Provide the (x, y) coordinate of the cell's center where the given text is located.  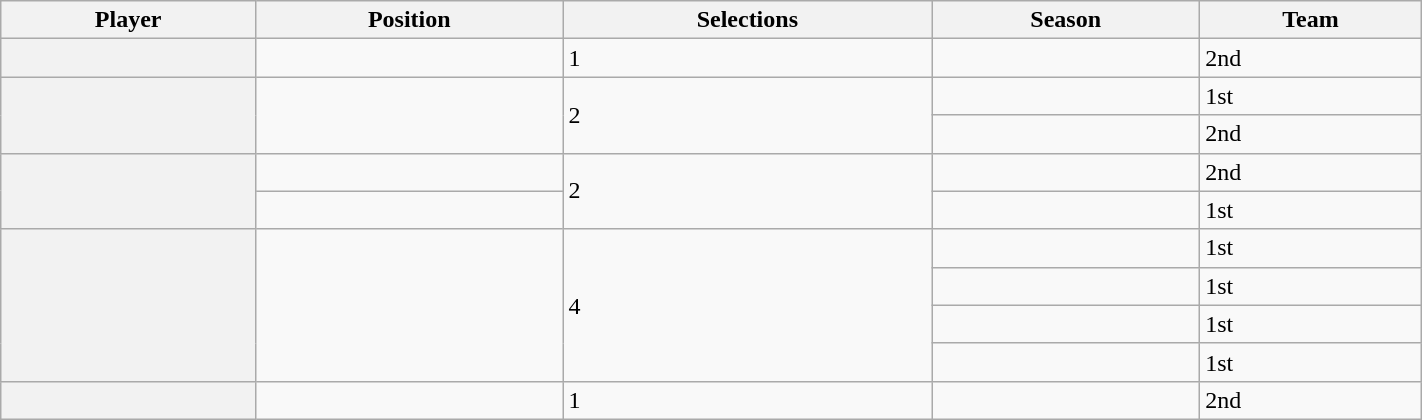
4 (748, 305)
Player (128, 20)
Position (410, 20)
Team (1311, 20)
Season (1066, 20)
Selections (748, 20)
